Identify which cell holds the provided text, then report its [x, y] central coordinate. 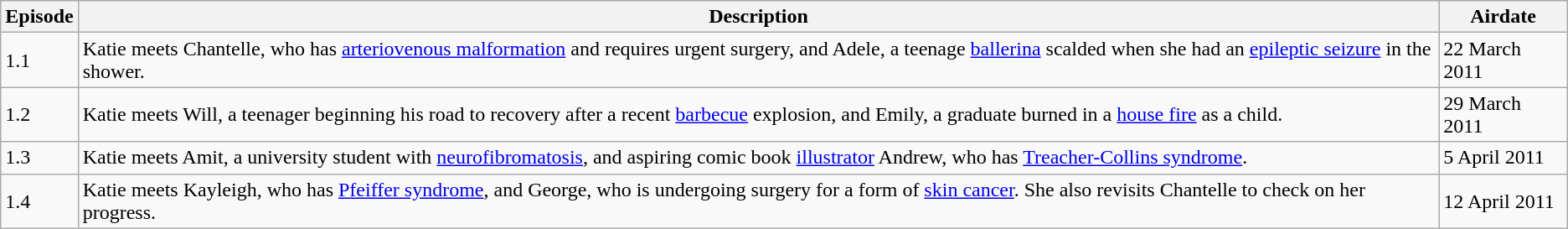
1.4 [39, 201]
1.1 [39, 60]
5 April 2011 [1503, 158]
12 April 2011 [1503, 201]
Airdate [1503, 17]
1.3 [39, 158]
1.2 [39, 114]
Description [759, 17]
22 March 2011 [1503, 60]
Episode [39, 17]
Katie meets Amit, a university student with neurofibromatosis, and aspiring comic book illustrator Andrew, who has Treacher-Collins syndrome. [759, 158]
29 March 2011 [1503, 114]
